Pinpoint the cell where the given text exists, returning its [x, y] midpoint coordinate. 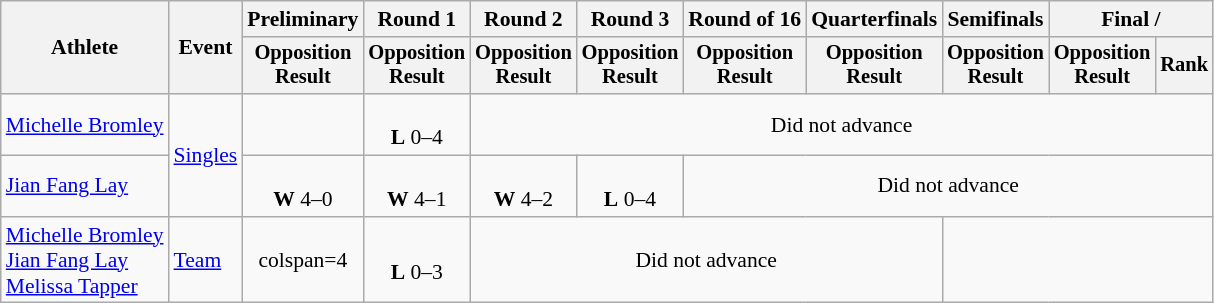
Preliminary [302, 19]
Round 2 [524, 19]
Singles [206, 155]
Round of 16 [744, 19]
Jian Fang Lay [85, 186]
Quarterfinals [874, 19]
Round 3 [630, 19]
Michelle Bromley [85, 124]
Event [206, 48]
Round 1 [416, 19]
W 4–0 [302, 186]
Semifinals [996, 19]
W 4–2 [524, 186]
Rank [1184, 66]
W 4–1 [416, 186]
Final / [1131, 19]
Athlete [85, 48]
